Identify which cell holds the provided text, then report its (x, y) central coordinate. 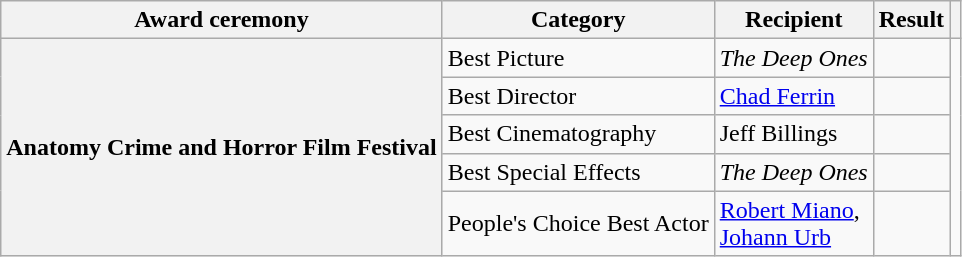
Best Picture (578, 58)
Best Cinematography (578, 134)
Result (911, 20)
Best Special Effects (578, 172)
Robert Miano,Johann Urb (794, 224)
Best Director (578, 96)
Jeff Billings (794, 134)
Category (578, 20)
Recipient (794, 20)
Anatomy Crime and Horror Film Festival (222, 148)
People's Choice Best Actor (578, 224)
Award ceremony (222, 20)
Chad Ferrin (794, 96)
